Locate the cell with the specified text and output its [X, Y] center coordinate. 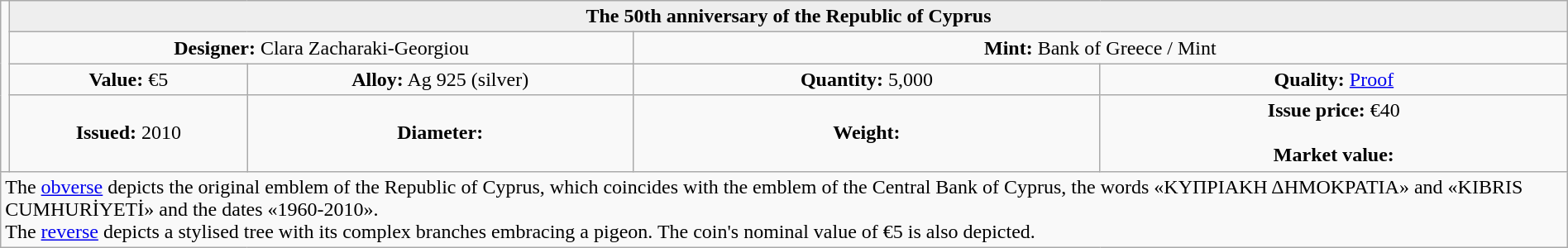
Diameter: [440, 133]
Value: €5 [129, 79]
Issued: 2010 [129, 133]
Mint: Bank of Greece / Mint [1100, 48]
Quality: Proof [1333, 79]
Issue price: €40Market value: [1333, 133]
Quantity: 5,000 [867, 79]
Alloy: Ag 925 (silver) [440, 79]
Weight: [867, 133]
Designer: Clara Zacharaki-Georgiou [322, 48]
The 50th anniversary of the Republic of Cyprus [789, 17]
